Output the [X, Y] coordinate of the center of the cell containing the given text.  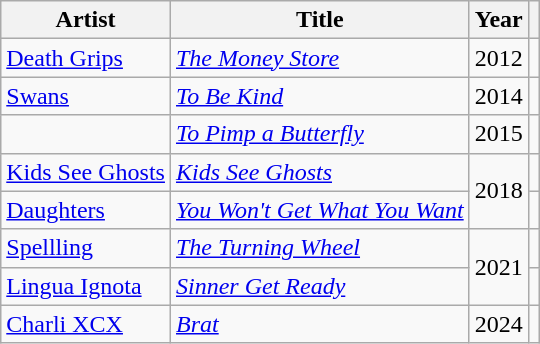
Year [498, 20]
To Pimp a Butterfly [320, 134]
Lingua Ignota [86, 286]
Swans [86, 96]
2012 [498, 58]
The Money Store [320, 58]
The Turning Wheel [320, 248]
Charli XCX [86, 324]
2014 [498, 96]
Spellling [86, 248]
To Be Kind [320, 96]
Brat [320, 324]
Artist [86, 20]
Death Grips [86, 58]
2024 [498, 324]
Sinner Get Ready [320, 286]
2018 [498, 191]
Daughters [86, 210]
2015 [498, 134]
2021 [498, 267]
Title [320, 20]
You Won't Get What You Want [320, 210]
